From the cell containing the given text, extract its center point as (x, y) coordinate. 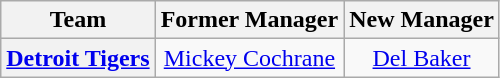
New Manager (422, 20)
Former Manager (250, 20)
Mickey Cochrane (250, 58)
Team (78, 20)
Detroit Tigers (78, 58)
Del Baker (422, 58)
